Return (X, Y) of the center of cell containing provided text 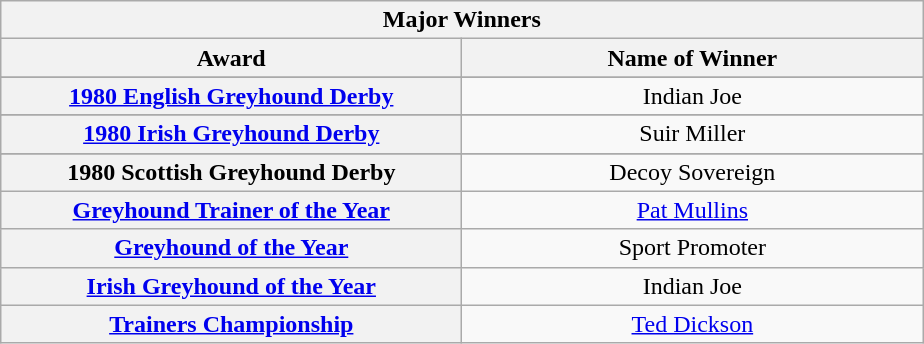
Ted Dickson (692, 324)
Name of Winner (692, 58)
Suir Miller (692, 134)
1980 English Greyhound Derby (232, 96)
Award (232, 58)
Greyhound of the Year (232, 248)
Decoy Sovereign (692, 172)
1980 Scottish Greyhound Derby (232, 172)
Major Winners (462, 20)
Greyhound Trainer of the Year (232, 210)
1980 Irish Greyhound Derby (232, 134)
Sport Promoter (692, 248)
Pat Mullins (692, 210)
Trainers Championship (232, 324)
Irish Greyhound of the Year (232, 286)
